Determine the (X, Y) coordinate at the center of the cell enclosing the given text.  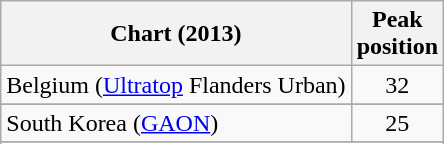
South Korea (GAON) (176, 123)
Peakposition (397, 34)
25 (397, 123)
Chart (2013) (176, 34)
Belgium (Ultratop Flanders Urban) (176, 85)
32 (397, 85)
